Locate the cell with the specified text and output its (X, Y) center coordinate. 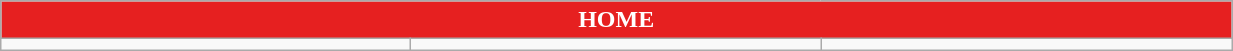
HOME (616, 20)
